For the text-containing cell, return its midpoint in (x, y) coordinate format. 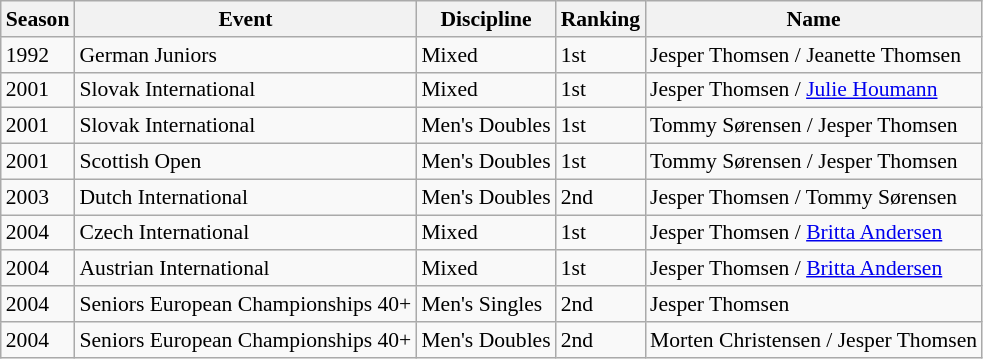
Jesper Thomsen / Jeanette Thomsen (814, 55)
Jesper Thomsen (814, 304)
1992 (38, 55)
Morten Christensen / Jesper Thomsen (814, 340)
Event (245, 19)
Discipline (486, 19)
German Juniors (245, 55)
Jesper Thomsen / Julie Houmann (814, 90)
Dutch International (245, 197)
Austrian International (245, 269)
Ranking (600, 19)
Men's Singles (486, 304)
2003 (38, 197)
Jesper Thomsen / Tommy Sørensen (814, 197)
Season (38, 19)
Name (814, 19)
Scottish Open (245, 162)
Czech International (245, 233)
